Provide the (X, Y) coordinate of the cell's center where the given text is located.  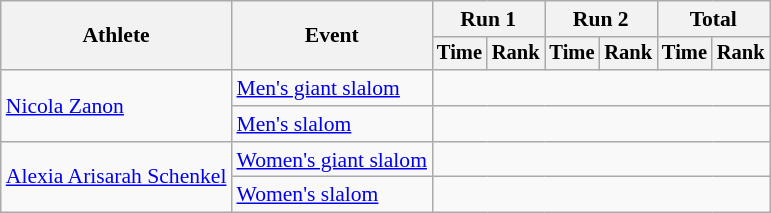
Women's giant slalom (332, 160)
Event (332, 36)
Nicola Zanon (116, 106)
Alexia Arisarah Schenkel (116, 178)
Run 1 (488, 19)
Men's giant slalom (332, 88)
Athlete (116, 36)
Men's slalom (332, 124)
Run 2 (600, 19)
Total (713, 19)
Women's slalom (332, 195)
